Output the (x, y) coordinate of the center of the cell containing the given text.  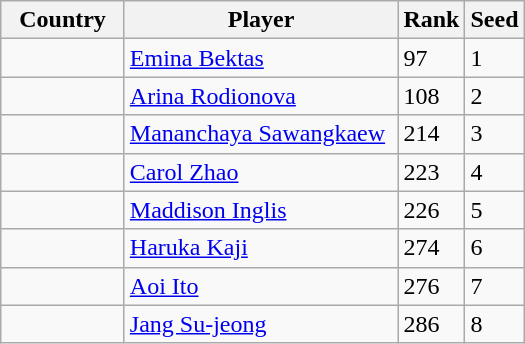
5 (494, 210)
Mananchaya Sawangkaew (261, 134)
Player (261, 20)
Seed (494, 20)
2 (494, 96)
7 (494, 286)
1 (494, 58)
226 (432, 210)
276 (432, 286)
Country (63, 20)
274 (432, 248)
108 (432, 96)
Rank (432, 20)
Maddison Inglis (261, 210)
214 (432, 134)
97 (432, 58)
Jang Su-jeong (261, 324)
Aoi Ito (261, 286)
8 (494, 324)
Emina Bektas (261, 58)
Carol Zhao (261, 172)
4 (494, 172)
6 (494, 248)
Arina Rodionova (261, 96)
Haruka Kaji (261, 248)
223 (432, 172)
286 (432, 324)
3 (494, 134)
